Locate the cell with the specified text and output its (x, y) center coordinate. 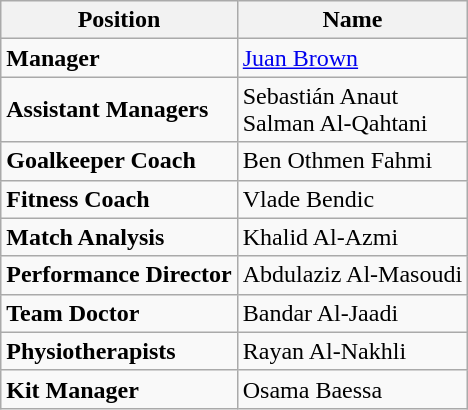
Abdulaziz Al-Masoudi (352, 275)
Rayan Al-Nakhli (352, 351)
Vlade Bendic (352, 199)
Juan Brown (352, 58)
Team Doctor (119, 313)
Position (119, 20)
Bandar Al-Jaadi (352, 313)
Fitness Coach (119, 199)
Ben Othmen Fahmi (352, 161)
Sebastián Anaut Salman Al-Qahtani (352, 110)
Name (352, 20)
Physiotherapists (119, 351)
Manager (119, 58)
Assistant Managers (119, 110)
Khalid Al-Azmi (352, 237)
Osama Baessa (352, 389)
Goalkeeper Coach (119, 161)
Kit Manager (119, 389)
Match Analysis (119, 237)
Performance Director (119, 275)
